Detect which cell encompasses the target text, then output its (X, Y) center coordinate. 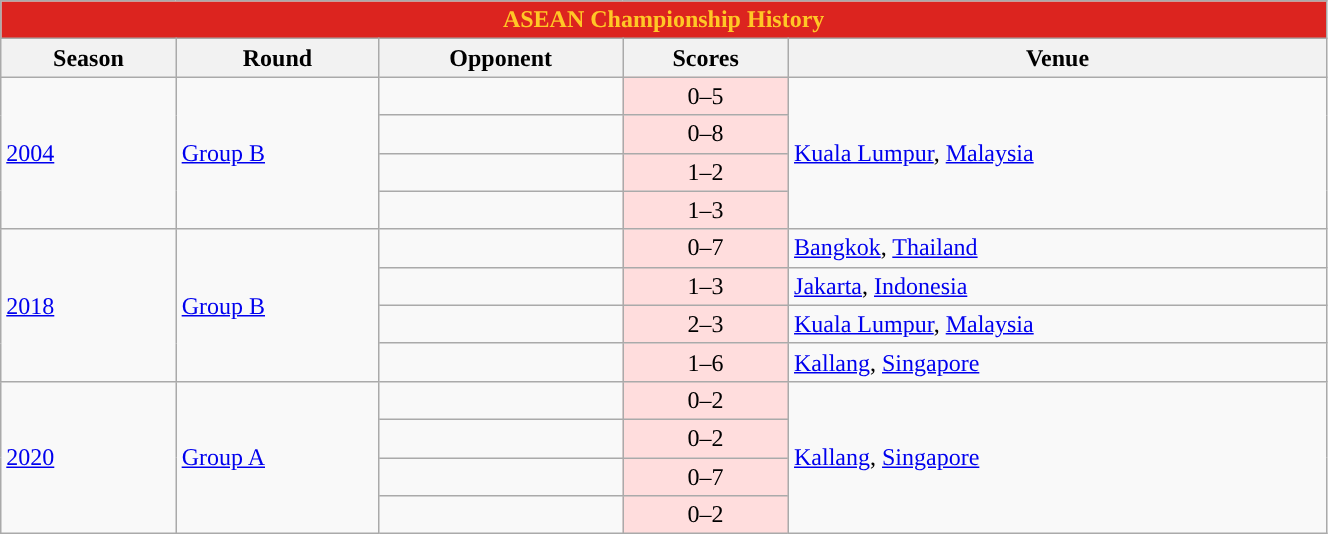
Venue (1058, 58)
Group A (278, 457)
2004 (88, 153)
0–8 (706, 134)
Scores (706, 58)
ASEAN Championship History (664, 20)
0–5 (706, 96)
1–2 (706, 172)
1–6 (706, 362)
2018 (88, 305)
Round (278, 58)
Bangkok, Thailand (1058, 248)
Jakarta, Indonesia (1058, 286)
2–3 (706, 324)
Opponent (501, 58)
Season (88, 58)
2020 (88, 457)
